Pinpoint the cell where the given text exists, returning its (x, y) midpoint coordinate. 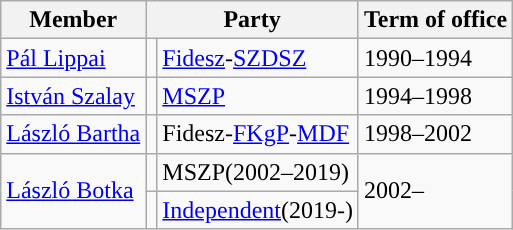
2002– (435, 191)
László Bartha (74, 134)
MSZP(2002–2019) (258, 172)
Independent(2019-) (258, 210)
László Botka (74, 191)
1994–1998 (435, 96)
MSZP (258, 96)
1990–1994 (435, 58)
Term of office (435, 20)
1998–2002 (435, 134)
Member (74, 20)
Pál Lippai (74, 58)
Fidesz-FKgP-MDF (258, 134)
Party (252, 20)
Fidesz-SZDSZ (258, 58)
István Szalay (74, 96)
